Identify which cell holds the provided text, then report its (X, Y) central coordinate. 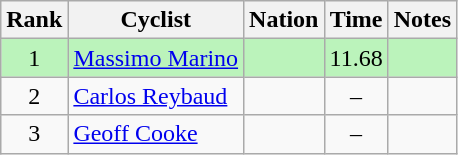
Massimo Marino (156, 58)
Nation (284, 20)
Time (356, 20)
11.68 (356, 58)
Notes (422, 20)
Cyclist (156, 20)
Carlos Reybaud (156, 96)
Geoff Cooke (156, 134)
Rank (34, 20)
2 (34, 96)
1 (34, 58)
3 (34, 134)
